Scan for the cell matching the given text and deliver its (x, y) coordinate at center. 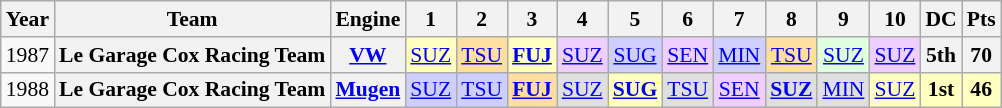
7 (739, 19)
Mugen (368, 90)
1988 (28, 90)
8 (791, 19)
70 (982, 55)
5 (636, 19)
10 (894, 19)
Pts (982, 19)
VW (368, 55)
DC (940, 19)
1st (940, 90)
6 (688, 19)
4 (582, 19)
3 (532, 19)
1987 (28, 55)
46 (982, 90)
Team (192, 19)
1 (430, 19)
Year (28, 19)
Engine (368, 19)
2 (482, 19)
5th (940, 55)
9 (843, 19)
